For the text-containing cell, return its midpoint in (X, Y) coordinate format. 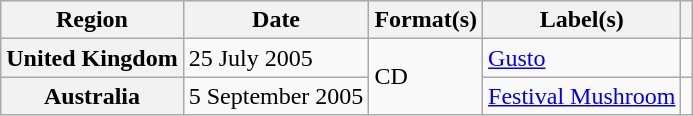
25 July 2005 (276, 58)
Date (276, 20)
5 September 2005 (276, 96)
Festival Mushroom (582, 96)
United Kingdom (92, 58)
CD (426, 77)
Region (92, 20)
Label(s) (582, 20)
Australia (92, 96)
Format(s) (426, 20)
Gusto (582, 58)
